Extract the (x, y) coordinate from the center of the cell holding the provided text.  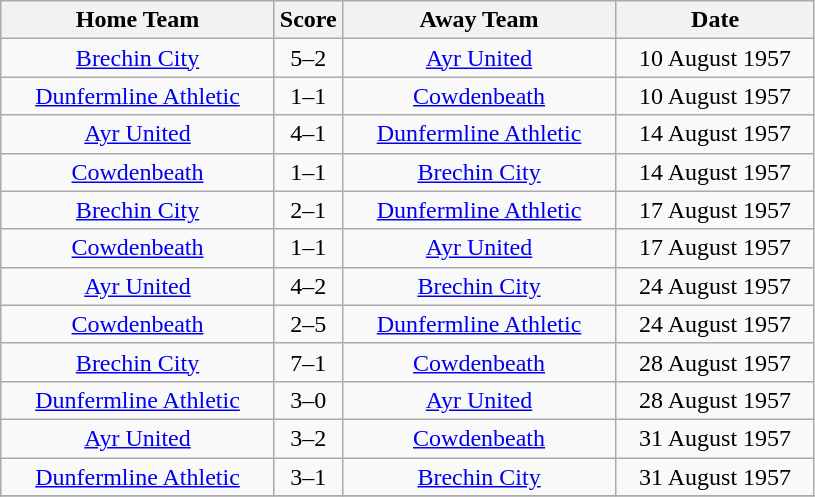
2–5 (308, 324)
Away Team (479, 20)
3–0 (308, 400)
3–1 (308, 477)
Home Team (138, 20)
5–2 (308, 58)
7–1 (308, 362)
4–2 (308, 286)
3–2 (308, 438)
Score (308, 20)
Date (716, 20)
2–1 (308, 210)
4–1 (308, 134)
